Identify which cell holds the provided text, then report its [x, y] central coordinate. 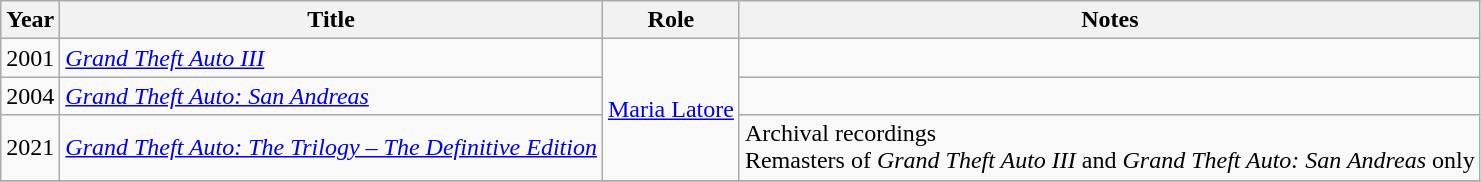
2004 [30, 96]
Year [30, 20]
Archival recordingsRemasters of Grand Theft Auto III and Grand Theft Auto: San Andreas only [1110, 148]
Notes [1110, 20]
2021 [30, 148]
Grand Theft Auto: San Andreas [332, 96]
Grand Theft Auto: The Trilogy – The Definitive Edition [332, 148]
Maria Latore [670, 110]
Grand Theft Auto III [332, 58]
2001 [30, 58]
Role [670, 20]
Title [332, 20]
